Determine the (X, Y) coordinate at the center of the cell enclosing the given text.  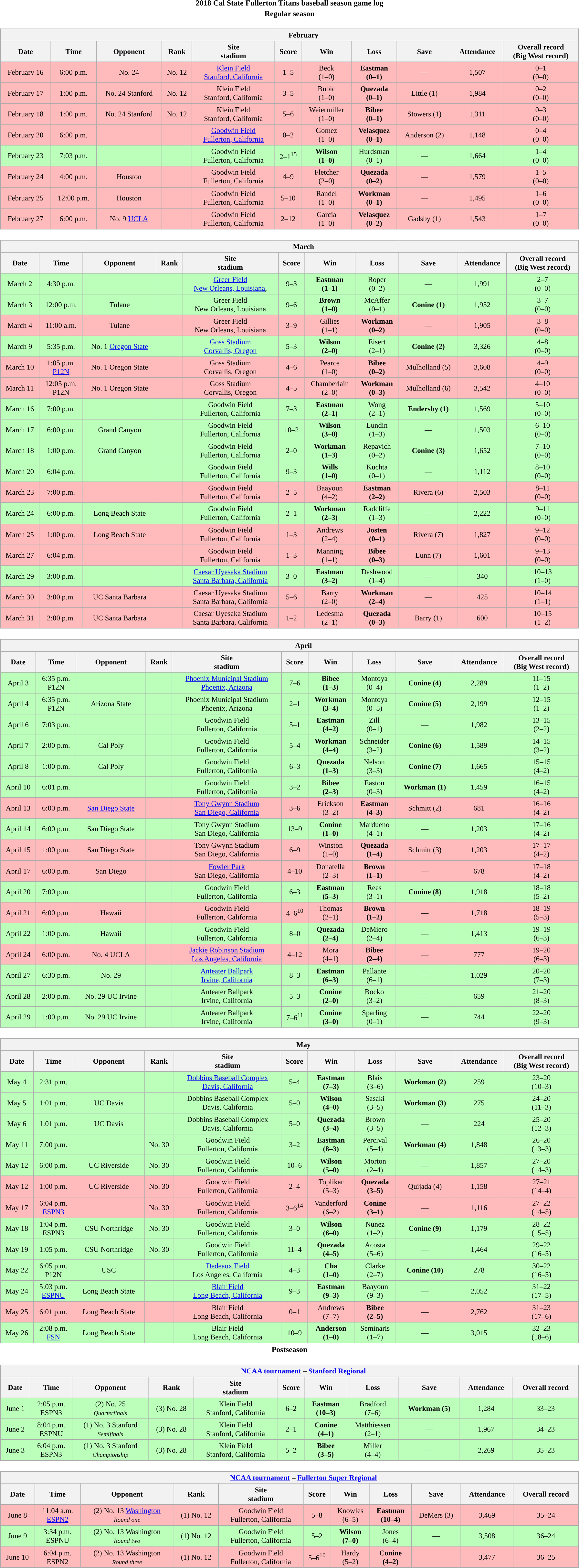
1,495 (477, 198)
No. 24 (129, 72)
May 19 (17, 1249)
Arizona State (111, 703)
21–20(8–3) (542, 996)
Easton(0–3) (374, 788)
Wilson(5–0) (331, 1166)
4–10(0–0) (542, 388)
259 (479, 1082)
Garcia(1–0) (327, 219)
May 5 (17, 1103)
4–9(0–0) (542, 367)
4:00 p.m. (74, 177)
10–6 (294, 1166)
Workman(4–4) (330, 746)
3,015 (479, 1333)
Fletcher(2–0) (327, 177)
8–11(0–0) (542, 493)
Thomas(2–1) (330, 912)
Baayoun(9–3) (375, 1291)
March 29 (20, 576)
(1) No. 3 StanfordSemifinals (111, 1429)
Gadsby (1) (425, 219)
April 27 (18, 975)
17–17(4–2) (542, 850)
1:04 p.m.ESPN3 (53, 1229)
Rees(3–1) (374, 892)
Eastman(7–3) (331, 1082)
April 14 (18, 829)
2,199 (479, 703)
2–7(0–0) (542, 284)
1,827 (482, 534)
1,918 (479, 892)
Bibee(2–5) (375, 1312)
February 16 (26, 72)
Weiermiller(1–0) (327, 114)
April 8 (18, 766)
5:35 p.m. (61, 347)
5–8 (317, 1515)
March 2 (20, 284)
Workman(0–1) (374, 198)
Zill(0–1) (374, 725)
Workman (1) (425, 788)
Repavich(0–2) (377, 451)
Wilson(7–0) (350, 1536)
744 (479, 1017)
April (289, 645)
Dedeaux FieldLos Angeles, California (227, 1270)
Mulholland (6) (428, 388)
Eastman(2–2) (377, 493)
Eastman(2–1) (330, 409)
Schmitt (3) (425, 850)
Randel(1–0) (327, 198)
Workman (3) (425, 1103)
Brown(1–1) (374, 871)
1,112 (482, 471)
Chamberlain(2–0) (330, 388)
Bibee(1–3) (330, 683)
McAffer(0–1) (377, 305)
March 31 (20, 618)
Wong(2–1) (377, 409)
17–16(4–2) (542, 829)
34–23 (545, 1429)
2:08 p.m.FSN (53, 1333)
Eastman(10–3) (326, 1408)
Bibee(2–4) (374, 954)
22–20(9–3) (542, 1017)
Workman (5) (429, 1408)
Wilson(2–0) (330, 347)
31–23(17–6) (542, 1312)
0–2 (288, 135)
8:04 p.m.ESPNU (51, 1429)
4–3 (294, 1270)
777 (479, 954)
1,984 (477, 93)
Montoya(0–4) (374, 683)
4–5 (291, 388)
No. 4 UCLA (111, 954)
4:30 p.m. (61, 284)
5–10 (288, 198)
Hardy(5–2) (350, 1557)
Cha(1–0) (331, 1270)
Quezada(1–4) (374, 850)
2–4 (294, 1187)
Anderson (2) (425, 135)
Bibee(3–5) (326, 1450)
3,608 (482, 367)
March 16 (20, 409)
Jackie Robinson StadiumLos Angeles, California (227, 954)
4–6 (291, 367)
Workman(2–4) (377, 597)
18–19(5–3) (542, 912)
Winston(1–0) (330, 850)
(1) No. 3 StanfordChampionship (111, 1450)
Mulholland (5) (428, 367)
Eastman(6–3) (330, 975)
February 27 (26, 219)
2–12 (288, 219)
Beck(1–0) (327, 72)
11–4 (294, 1249)
1,569 (482, 409)
Lundin(1–3) (377, 430)
8–0 (295, 934)
April 28 (18, 996)
36–25 (546, 1557)
Fowler ParkSan Diego, California (227, 871)
Wilson(1–0) (327, 156)
224 (479, 1124)
7–6 (295, 683)
Quezada(1–3) (330, 766)
Dashwood(1–4) (377, 576)
Quezada(0–3) (377, 618)
Andrews(2–4) (330, 534)
Erickson(3–2) (330, 808)
February 24 (26, 177)
28–22(15–5) (542, 1229)
Bradford(7–6) (373, 1408)
April 13 (18, 808)
659 (479, 996)
5–1 (295, 725)
10–13(1–0) (542, 576)
Kuchta(0–1) (377, 471)
2,289 (479, 683)
23–20(10–3) (542, 1082)
Conine (4) (425, 683)
Conine(3–0) (330, 1017)
Quezada(3–4) (331, 1124)
Conine (6) (425, 746)
7–10(0–0) (542, 451)
1,952 (482, 305)
Nunez(1–2) (375, 1229)
Barry(2–0) (330, 597)
Montoya(0–5) (374, 703)
3–6 (295, 808)
Endersby (1) (428, 409)
Stowers (1) (425, 114)
1,179 (479, 1229)
600 (482, 618)
Pearce(1–0) (330, 367)
No. 9 UCLA (129, 219)
April 20 (18, 892)
April 6 (18, 725)
March 24 (20, 513)
27–21(14–4) (542, 1187)
Eastman(9–3) (331, 1291)
Conine (3) (428, 451)
Eastman(8–3) (331, 1144)
3,477 (487, 1557)
5–10(0–0) (542, 409)
(2) No. 13 WashingtonRound two (127, 1536)
Workman(3–4) (330, 703)
Rivera (7) (428, 534)
No. 29 (111, 975)
11:04 a.m.ESPN2 (58, 1515)
32–23(18–6) (542, 1333)
15–15(4–2) (542, 766)
425 (482, 597)
1:05 p.m.P12N (61, 367)
May 6 (17, 1124)
NCAA tournament – Stanford Regional (289, 1371)
April 24 (18, 954)
1,284 (486, 1408)
3–9 (291, 325)
Eastman(0–1) (374, 72)
Eastman(1–1) (330, 284)
February 23 (26, 156)
DeMiero(2–4) (374, 934)
1:05 p.m. (53, 1249)
Schmitt (2) (425, 808)
6–9 (295, 850)
2,222 (482, 513)
29–22(16–5) (542, 1249)
March 30 (20, 597)
Quezada(0–2) (374, 177)
1–2 (291, 618)
10–14(1–1) (542, 597)
May 22 (17, 1270)
17–18(4–2) (542, 871)
Lunn (7) (428, 555)
6:30 p.m. (56, 975)
1,589 (479, 746)
Conine(4–2) (391, 1557)
March 3 (20, 305)
March 9 (20, 347)
Nelson(3–3) (374, 766)
6–2 (291, 1408)
35–23 (545, 1450)
Pallante(6–1) (374, 975)
(2) No. 13 WashingtonRound three (127, 1557)
April 22 (18, 934)
Eastman(4–2) (330, 725)
February 20 (26, 135)
Josten(0–1) (377, 534)
Conine (2) (428, 347)
3–7(0–0) (542, 305)
Eastman(3–2) (330, 576)
April 21 (18, 912)
Manning(1–1) (330, 555)
5–610 (317, 1557)
Mora(4–1) (330, 954)
1,029 (479, 975)
7–3 (291, 409)
Quijada (4) (425, 1187)
Sasaki(3–5) (375, 1103)
May (289, 1045)
1–6(0–0) (541, 198)
Donatella(2–3) (330, 871)
31–22(17–5) (542, 1291)
(2) No. 25 Quarterfinals (111, 1408)
March 18 (20, 451)
5:03 p.m.ESPNU (53, 1291)
1,311 (477, 114)
8–3 (295, 975)
19–20(6–3) (542, 954)
Seminaris(1–7) (375, 1333)
1–5(0–0) (541, 177)
Miller(4–4) (373, 1450)
1–4(0–0) (541, 156)
1,116 (479, 1207)
16–16(4–2) (542, 808)
Schneider(3–2) (374, 746)
2–115 (288, 156)
6:04 p.m.ESPN2 (58, 1557)
Mardueno(4–1) (374, 829)
June 8 (17, 1515)
3–5 (288, 93)
Wills(1–0) (330, 471)
May 26 (17, 1333)
Percival(5–4) (375, 1144)
0–4(0–0) (541, 135)
10–9 (294, 1333)
Workman(1–3) (330, 451)
Conine (1) (428, 305)
8–10(0–0) (542, 471)
10–2 (291, 430)
4–610 (295, 912)
Bibee(2–3) (330, 788)
681 (479, 808)
1,543 (477, 219)
3,326 (482, 347)
Eastman(10–4) (391, 1515)
20–20(7–3) (542, 975)
10–15(1–2) (542, 618)
278 (479, 1270)
Greer FieldNew Orleans, Louisiana, (230, 284)
Conine (8) (425, 892)
Brown(3–5) (375, 1124)
March 17 (20, 430)
Conine(1–0) (330, 829)
6–10(0–0) (542, 430)
3,508 (487, 1536)
36–24 (546, 1536)
16–15(4–2) (542, 788)
4–8(0–0) (542, 347)
12:05 p.m.P12N (61, 388)
Quezada(3–5) (375, 1187)
2,503 (482, 493)
April 3 (18, 683)
2:05 p.m.ESPN3 (51, 1408)
Matthiessen(2–1) (373, 1429)
Baayoun(4–2) (330, 493)
March 20 (20, 471)
0–1(0–0) (541, 72)
Eastman(4–3) (374, 808)
March 11 (20, 388)
Radcliffe(1–3) (377, 513)
March 27 (20, 555)
30–22(16–5) (542, 1270)
35–24 (546, 1515)
Sparling(0–1) (374, 1017)
Workman(0–3) (377, 388)
4–12 (295, 954)
4–9 (288, 177)
1,652 (482, 451)
340 (482, 576)
Quezada(0–1) (374, 93)
1,857 (479, 1166)
Acosta(5–6) (375, 1249)
Rivera (6) (428, 493)
May 4 (17, 1082)
4–10 (295, 871)
27–20(14–3) (542, 1166)
Vanderford(6–2) (331, 1207)
(2) No. 13 WashingtonRound one (127, 1515)
2,052 (479, 1291)
Barry (1) (428, 618)
April 29 (18, 1017)
May 18 (17, 1229)
June 2 (16, 1429)
Wilson(6–0) (331, 1229)
March 4 (20, 325)
Roper(0–2) (377, 284)
DeMers (3) (436, 1515)
1,665 (479, 766)
1,664 (477, 156)
February (289, 35)
Conine (5) (425, 703)
Conine (9) (425, 1229)
1–5 (288, 72)
3–614 (294, 1207)
Workman(0–2) (377, 325)
April 7 (18, 746)
1,507 (477, 72)
June 1 (16, 1408)
Wilson(4–0) (331, 1103)
19–19(6–3) (542, 934)
April 15 (18, 850)
9–12(0–0) (542, 534)
2–5 (291, 493)
24–20(11–3) (542, 1103)
Jones(6–4) (391, 1536)
June 9 (17, 1536)
1,601 (482, 555)
13–9 (295, 829)
678 (479, 871)
1–7(0–0) (541, 219)
May 24 (17, 1291)
Conine (7) (425, 766)
2:31 p.m. (53, 1082)
NCAA tournament – Fullerton Super Regional (289, 1478)
1,718 (479, 912)
May 11 (17, 1144)
Workman (2) (425, 1082)
Bibee(0–3) (377, 555)
Conine (10) (425, 1270)
9–6 (291, 305)
0–1 (294, 1312)
27–22(14–5) (542, 1207)
18–18(5–2) (542, 892)
San Diego (111, 871)
Velasquez(0–1) (374, 135)
Bibee(0–1) (374, 114)
Hurdsman(0–1) (374, 156)
3–8(0–0) (542, 325)
Little (1) (425, 93)
Quezada(4–5) (331, 1249)
Bocko(3–2) (374, 996)
9–11(0–0) (542, 513)
3:34 p.m.ESPNU (58, 1536)
1,848 (479, 1144)
February 25 (26, 198)
2–0 (291, 451)
26–20(13–3) (542, 1144)
Conine(2–0) (330, 996)
March 23 (20, 493)
Gillies(1–1) (330, 325)
33–23 (545, 1408)
March 25 (20, 534)
1,148 (477, 135)
May 17 (17, 1207)
25–20(12–3) (542, 1124)
2,762 (479, 1312)
1,158 (479, 1187)
7–611 (295, 1017)
1,905 (482, 325)
0–3(0–0) (541, 114)
1,982 (479, 725)
Bubic(1–0) (327, 93)
275 (479, 1103)
Gomez(1–0) (327, 135)
14–15(3–2) (542, 746)
April 10 (18, 788)
0–2(0–0) (541, 93)
February 18 (26, 114)
Toplikar(5–3) (331, 1187)
Brown(1–2) (374, 912)
Bibee(0–2) (377, 367)
6:05 p.m.P12N (53, 1270)
Wilson(3–0) (330, 430)
June 3 (16, 1450)
March 10 (20, 367)
3,542 (482, 388)
1,503 (482, 430)
1,579 (477, 177)
Workman(2–3) (330, 513)
11:00 a.m. (61, 325)
11–15(1–2) (542, 683)
2,269 (486, 1450)
June 10 (17, 1557)
May 25 (17, 1312)
Knowles(6–5) (350, 1515)
Ledesma(2–1) (330, 618)
April 4 (18, 703)
February 17 (26, 93)
Conine(3–1) (375, 1207)
1,464 (479, 1249)
March (289, 246)
1,459 (479, 788)
12–15(1–2) (542, 703)
Clarke(2–7) (375, 1270)
1,991 (482, 284)
Brown(1–0) (330, 305)
1,413 (479, 934)
Anderson(1–0) (331, 1333)
Morton(2–4) (375, 1166)
Eastman(5–3) (330, 892)
Conine(4–1) (326, 1429)
9–13(0–0) (542, 555)
13–15(2–2) (542, 725)
Workman (4) (425, 1144)
Eisert(2–1) (377, 347)
3,469 (487, 1515)
Velasquez(0–2) (374, 219)
Quezada(2–4) (330, 934)
USC (109, 1270)
1,967 (486, 1429)
Blais(3–6) (375, 1082)
April 17 (18, 871)
Andrews(7–7) (331, 1312)
